Output the [x, y] coordinate of the center of the cell containing the given text.  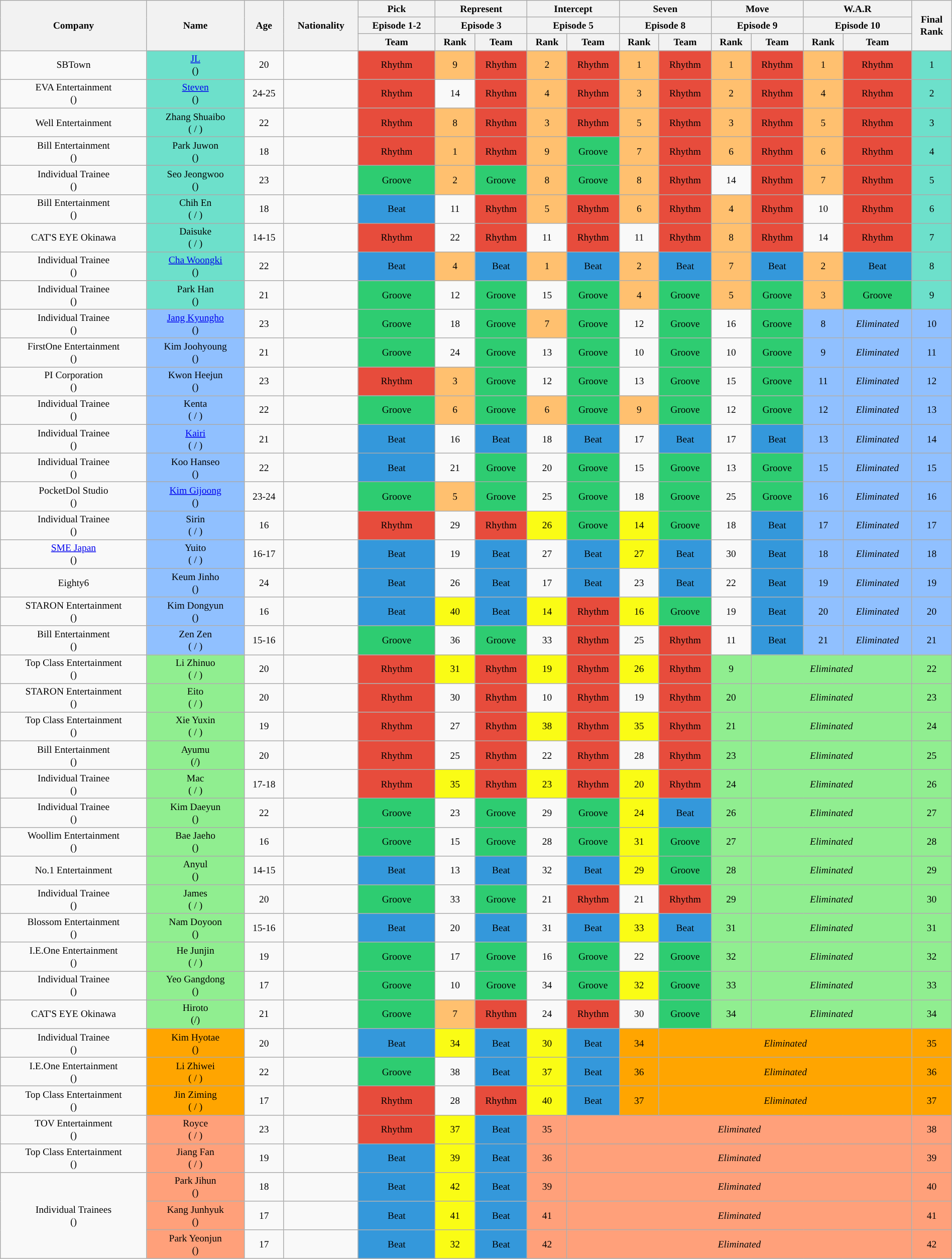
Cha Woongki() [195, 266]
Pick [397, 9]
Final Rank [932, 26]
Chih En( / ) [195, 209]
Jin Ziming( / ) [195, 1101]
Move [757, 9]
SBTown [73, 65]
Seven [665, 9]
Jang Kyungho() [195, 323]
Company [73, 26]
Hiroto(/) [195, 1014]
SME Japan () [73, 553]
Keum Jinho() [195, 583]
Xie Yuxin( / ) [195, 726]
Zhang Shuaibo( / ) [195, 123]
Park Yeonjun() [195, 1244]
Episode 3 [481, 25]
PI Corporation() [73, 382]
Bae Jaeho() [195, 842]
Eito( / ) [195, 698]
Yuito( / ) [195, 553]
Kairi( / ) [195, 439]
Kim Hyotae() [195, 1043]
Li Zhiwei( / ) [195, 1072]
Episode 1-2 [397, 25]
Episode 10 [858, 25]
Koo Hanseo() [195, 468]
No.1 Entertainment [73, 870]
Individual Trainees() [73, 1216]
Episode 5 [573, 25]
Kang Junhyuk() [195, 1215]
Eighty6 [73, 583]
W.A.R [858, 9]
Royce( / ) [195, 1129]
Mac( / ) [195, 784]
Kim Daeyun() [195, 813]
Kim Dongyun() [195, 612]
16-17 [264, 553]
Woollim Entertainment() [73, 842]
Episode 8 [665, 25]
Kwon Heejun() [195, 382]
Park Jihun() [195, 1187]
EVA Entertainment() [73, 93]
Kim Gijoong() [195, 496]
23-24 [264, 496]
Park Han() [195, 295]
Park Juwon() [195, 151]
Represent [481, 9]
Jiang Fan( / ) [195, 1158]
Yeo Gangdong() [195, 985]
Li Zhinuo( / ) [195, 669]
Daisuke( / ) [195, 237]
Kenta( / ) [195, 410]
Nam Doyoon() [195, 928]
Steven() [195, 93]
Sirin( / ) [195, 525]
Anyul() [195, 870]
Nationality [321, 26]
Age [264, 26]
24-25 [264, 93]
17-18 [264, 784]
Episode 9 [757, 25]
James( / ) [195, 899]
PocketDol Studio() [73, 496]
He Junjin( / ) [195, 956]
Well Entertainment [73, 123]
FirstOne Entertainment() [73, 353]
TOV Entertainment() [73, 1129]
Blossom Entertainment() [73, 928]
Name [195, 26]
Ayumu(/) [195, 755]
Zen Zen( / ) [195, 640]
Intercept [573, 9]
Kim Joohyoung() [195, 353]
Seo Jeongwoo() [195, 180]
JL() [195, 65]
